Extract the [X, Y] coordinate from the center of the cell holding the provided text.  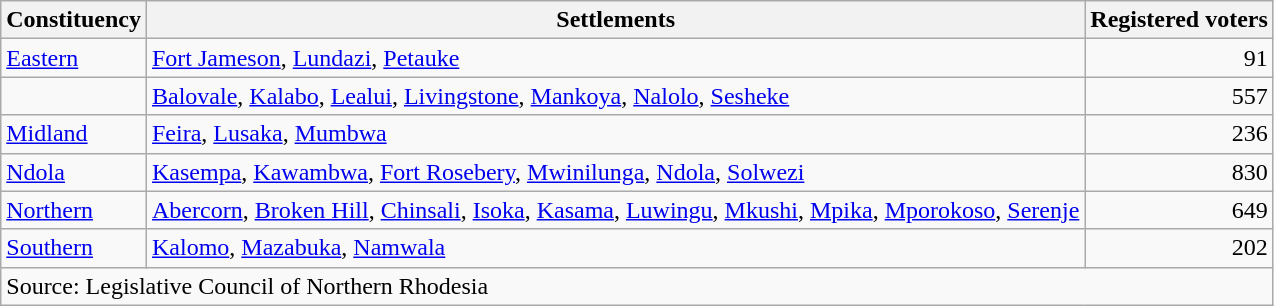
649 [1180, 210]
Registered voters [1180, 20]
830 [1180, 172]
Balovale, Kalabo, Lealui, Livingstone, Mankoya, Nalolo, Sesheke [615, 96]
Settlements [615, 20]
Kasempa, Kawambwa, Fort Rosebery, Mwinilunga, Ndola, Solwezi [615, 172]
Kalomo, Mazabuka, Namwala [615, 248]
Midland [74, 134]
Abercorn, Broken Hill, Chinsali, Isoka, Kasama, Luwingu, Mkushi, Mpika, Mporokoso, Serenje [615, 210]
Source: Legislative Council of Northern Rhodesia [638, 286]
Feira, Lusaka, Mumbwa [615, 134]
91 [1180, 58]
Northern [74, 210]
Fort Jameson, Lundazi, Petauke [615, 58]
202 [1180, 248]
557 [1180, 96]
Ndola [74, 172]
Southern [74, 248]
236 [1180, 134]
Eastern [74, 58]
Constituency [74, 20]
